Extract the (X, Y) coordinate from the center of the cell holding the provided text.  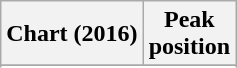
Peakposition (189, 34)
Chart (2016) (72, 34)
